Find where the given text appears and provide that cell's center as (x, y) coordinate. 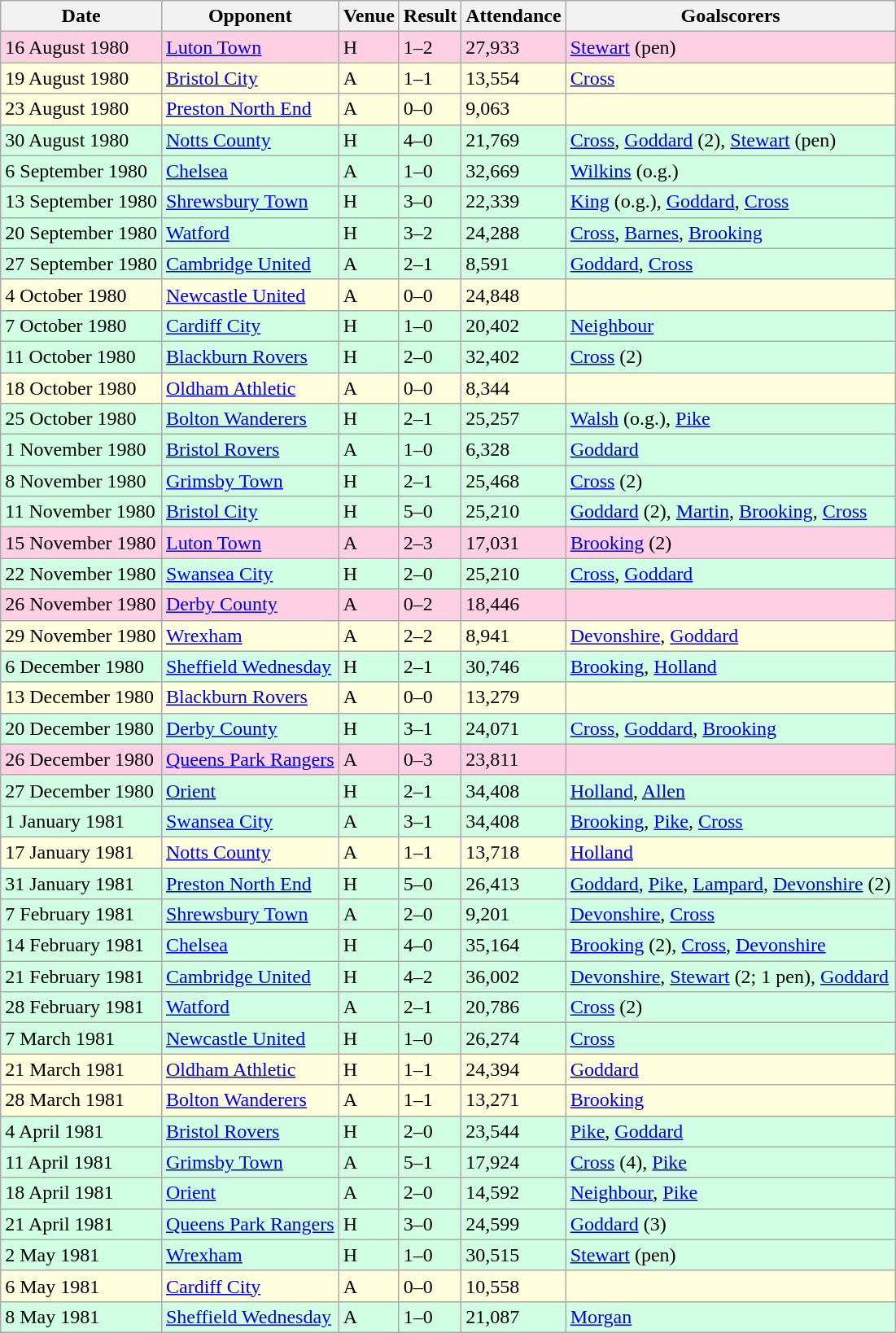
26 December 1980 (81, 759)
29 November 1980 (81, 636)
Neighbour (731, 326)
1 January 1981 (81, 821)
21,087 (514, 1317)
28 February 1981 (81, 1007)
27 December 1980 (81, 790)
Brooking (731, 1100)
0–2 (430, 605)
24,848 (514, 295)
Cross, Goddard (731, 574)
27,933 (514, 47)
13,718 (514, 852)
6 May 1981 (81, 1286)
25 October 1980 (81, 419)
13 December 1980 (81, 697)
24,071 (514, 728)
0–3 (430, 759)
8 May 1981 (81, 1317)
21 February 1981 (81, 977)
2–2 (430, 636)
Devonshire, Stewart (2; 1 pen), Goddard (731, 977)
17 January 1981 (81, 852)
1 November 1980 (81, 450)
13,271 (514, 1100)
Goddard (2), Martin, Brooking, Cross (731, 512)
18,446 (514, 605)
8 November 1980 (81, 481)
20,786 (514, 1007)
24,599 (514, 1224)
Cross, Goddard, Brooking (731, 728)
Neighbour, Pike (731, 1193)
6,328 (514, 450)
21 March 1981 (81, 1069)
7 October 1980 (81, 326)
1–2 (430, 47)
Brooking, Holland (731, 666)
Pike, Goddard (731, 1131)
14,592 (514, 1193)
9,201 (514, 915)
King (o.g.), Goddard, Cross (731, 202)
4 October 1980 (81, 295)
11 November 1980 (81, 512)
17,031 (514, 543)
13,279 (514, 697)
18 October 1980 (81, 388)
26,413 (514, 883)
28 March 1981 (81, 1100)
7 March 1981 (81, 1038)
13,554 (514, 78)
10,558 (514, 1286)
30,515 (514, 1255)
9,063 (514, 109)
26 November 1980 (81, 605)
Goddard (3) (731, 1224)
5–1 (430, 1162)
21 April 1981 (81, 1224)
2–3 (430, 543)
31 January 1981 (81, 883)
26,274 (514, 1038)
Date (81, 16)
13 September 1980 (81, 202)
27 September 1980 (81, 264)
Brooking, Pike, Cross (731, 821)
Venue (369, 16)
20,402 (514, 326)
22,339 (514, 202)
2 May 1981 (81, 1255)
Devonshire, Cross (731, 915)
24,394 (514, 1069)
Devonshire, Goddard (731, 636)
6 December 1980 (81, 666)
Walsh (o.g.), Pike (731, 419)
20 December 1980 (81, 728)
32,669 (514, 171)
30 August 1980 (81, 140)
Brooking (2) (731, 543)
17,924 (514, 1162)
Holland (731, 852)
23,544 (514, 1131)
36,002 (514, 977)
24,288 (514, 233)
11 October 1980 (81, 356)
Holland, Allen (731, 790)
Goalscorers (731, 16)
18 April 1981 (81, 1193)
30,746 (514, 666)
6 September 1980 (81, 171)
Cross (4), Pike (731, 1162)
23 August 1980 (81, 109)
Opponent (250, 16)
Goddard, Cross (731, 264)
7 February 1981 (81, 915)
8,941 (514, 636)
25,257 (514, 419)
21,769 (514, 140)
Morgan (731, 1317)
8,344 (514, 388)
Wilkins (o.g.) (731, 171)
15 November 1980 (81, 543)
4–2 (430, 977)
16 August 1980 (81, 47)
Attendance (514, 16)
11 April 1981 (81, 1162)
25,468 (514, 481)
32,402 (514, 356)
22 November 1980 (81, 574)
Brooking (2), Cross, Devonshire (731, 946)
35,164 (514, 946)
Cross, Goddard (2), Stewart (pen) (731, 140)
4 April 1981 (81, 1131)
Cross, Barnes, Brooking (731, 233)
Result (430, 16)
23,811 (514, 759)
3–2 (430, 233)
Goddard, Pike, Lampard, Devonshire (2) (731, 883)
20 September 1980 (81, 233)
8,591 (514, 264)
19 August 1980 (81, 78)
14 February 1981 (81, 946)
